Scan for the cell matching the given text and deliver its (X, Y) coordinate at center. 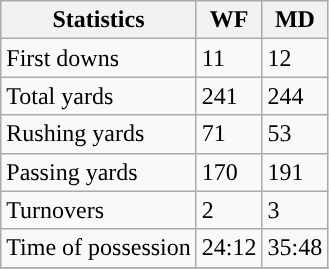
35:48 (295, 248)
2 (229, 210)
11 (229, 58)
Statistics (99, 20)
Total yards (99, 96)
170 (229, 172)
Rushing yards (99, 134)
12 (295, 58)
WF (229, 20)
MD (295, 20)
241 (229, 96)
24:12 (229, 248)
71 (229, 134)
191 (295, 172)
53 (295, 134)
Passing yards (99, 172)
First downs (99, 58)
3 (295, 210)
Time of possession (99, 248)
Turnovers (99, 210)
244 (295, 96)
